Extract the [x, y] coordinate from the center of the cell holding the provided text.  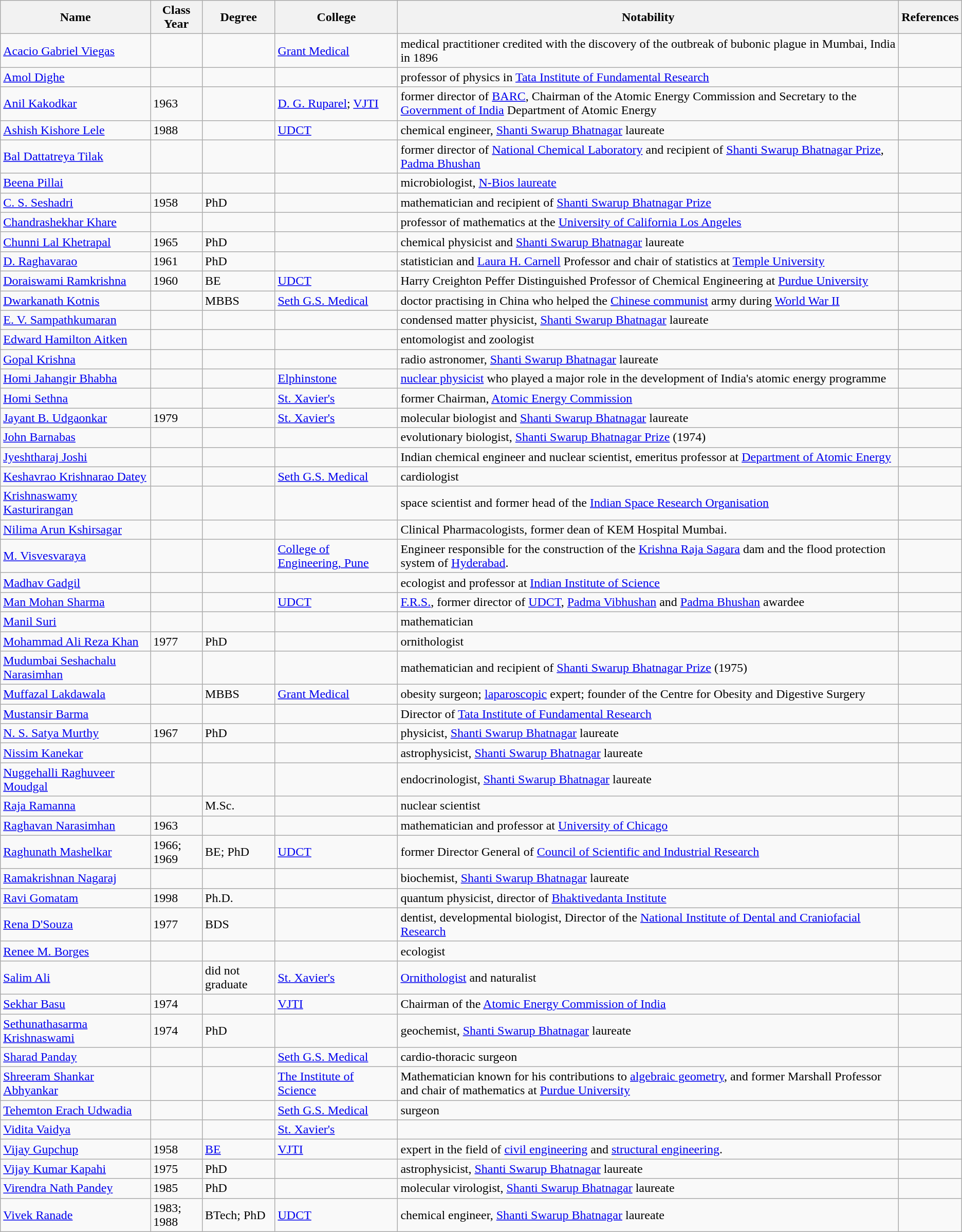
space scientist and former head of the Indian Space Research Organisation [649, 503]
Harry Creighton Peffer Distinguished Professor of Chemical Engineering at Purdue University [649, 281]
John Barnabas [76, 437]
1966; 1969 [177, 852]
statistician and Laura H. Carnell Professor and chair of statistics at Temple University [649, 261]
Director of Tata Institute of Fundamental Research [649, 714]
condensed matter physicist, Shanti Swarup Bhatnagar laureate [649, 320]
Ramakrishnan Nagaraj [76, 878]
Raja Ramanna [76, 806]
College [336, 17]
Jyeshtharaj Joshi [76, 457]
former Director General of Council of Scientific and Industrial Research [649, 852]
former director of BARC, Chairman of the Atomic Energy Commission and Secretary to the Government of India Department of Atomic Energy [649, 104]
mathematician [649, 621]
Shreeram Shankar Abhyankar [76, 1083]
dentist, developmental biologist, Director of the National Institute of Dental and Craniofacial Research [649, 924]
Vijay Gupchup [76, 1149]
Vidita Vaidya [76, 1130]
ecologist and professor at Indian Institute of Science [649, 582]
cardio-thoracic surgeon [649, 1057]
endocrinologist, Shanti Swarup Bhatnagar laureate [649, 779]
obesity surgeon; laparoscopic expert; founder of the Centre for Obesity and Digestive Surgery [649, 694]
Chunni Lal Khetrapal [76, 242]
Virendra Nath Pandey [76, 1188]
Mustansir Barma [76, 714]
biochemist, Shanti Swarup Bhatnagar laureate [649, 878]
Rena D'Souza [76, 924]
Mohammad Ali Reza Khan [76, 641]
ecologist [649, 951]
Degree [238, 17]
C. S. Seshadri [76, 203]
physicist, Shanti Swarup Bhatnagar laureate [649, 733]
College of Engineering, Pune [336, 556]
Krishnaswamy Kasturirangan [76, 503]
Vivek Ranade [76, 1215]
Mathematician known for his contributions to algebraic geometry, and former Marshall Professor and chair of mathematics at Purdue University [649, 1083]
Chairman of the Atomic Energy Commission of India [649, 1004]
N. S. Satya Murthy [76, 733]
former Chairman, Atomic Energy Commission [649, 398]
professor of mathematics at the University of California Los Angeles [649, 222]
evolutionary biologist, Shanti Swarup Bhatnagar Prize (1974) [649, 437]
Acacio Gabriel Viegas [76, 50]
Raghunath Mashelkar [76, 852]
surgeon [649, 1110]
professor of physics in Tata Institute of Fundamental Research [649, 77]
Name [76, 17]
1979 [177, 418]
1965 [177, 242]
Chandrashekhar Khare [76, 222]
chemical physicist and Shanti Swarup Bhatnagar laureate [649, 242]
microbiologist, N-Bios laureate [649, 183]
mathematician and recipient of Shanti Swarup Bhatnagar Prize [649, 203]
Nuggehalli Raghuveer Moudgal [76, 779]
Elphinstone [336, 379]
Engineer responsible for the construction of the Krishna Raja Sagara dam and the flood protection system of Hyderabad. [649, 556]
Sethunathasarma Krishnaswami [76, 1030]
Notability [649, 17]
Ph.D. [238, 898]
BDS [238, 924]
1961 [177, 261]
doctor practising in China who helped the Chinese communist army during World War II [649, 301]
Muffazal Lakdawala [76, 694]
Ashish Kishore Lele [76, 130]
Bal Dattatreya Tilak [76, 156]
Ravi Gomatam [76, 898]
geochemist, Shanti Swarup Bhatnagar laureate [649, 1030]
Edward Hamilton Aitken [76, 340]
Doraiswami Ramkrishna [76, 281]
BE; PhD [238, 852]
1983; 1988 [177, 1215]
Amol Dighe [76, 77]
Man Mohan Sharma [76, 602]
former director of National Chemical Laboratory and recipient of Shanti Swarup Bhatnagar Prize, Padma Bhushan [649, 156]
cardiologist [649, 476]
Vijay Kumar Kapahi [76, 1169]
Anil Kakodkar [76, 104]
ornithologist [649, 641]
entomologist and zoologist [649, 340]
Nissim Kanekar [76, 753]
Gopal Krishna [76, 359]
Dwarkanath Kotnis [76, 301]
quantum physicist, director of Bhaktivedanta Institute [649, 898]
Salim Ali [76, 978]
molecular virologist, Shanti Swarup Bhatnagar laureate [649, 1188]
Sharad Panday [76, 1057]
Jayant B. Udgaonkar [76, 418]
Clinical Pharmacologists, former dean of KEM Hospital Mumbai. [649, 529]
Tehemton Erach Udwadia [76, 1110]
Sekhar Basu [76, 1004]
References [930, 17]
D. Raghavarao [76, 261]
expert in the field of civil engineering and structural engineering. [649, 1149]
nuclear scientist [649, 806]
Homi Sethna [76, 398]
did not graduate [238, 978]
medical practitioner credited with the discovery of the outbreak of bubonic plague in Mumbai, India in 1896 [649, 50]
1975 [177, 1169]
Manil Suri [76, 621]
mathematician and professor at University of Chicago [649, 825]
ClassYear [177, 17]
Homi Jahangir Bhabha [76, 379]
1998 [177, 898]
E. V. Sampathkumaran [76, 320]
mathematician and recipient of Shanti Swarup Bhatnagar Prize (1975) [649, 668]
Renee M. Borges [76, 951]
Indian chemical engineer and nuclear scientist, emeritus professor at Department of Atomic Energy [649, 457]
1985 [177, 1188]
Nilima Arun Kshirsagar [76, 529]
M. Visvesvaraya [76, 556]
nuclear physicist who played a major role in the development of India's atomic energy programme [649, 379]
Mudumbai Seshachalu Narasimhan [76, 668]
BTech; PhD [238, 1215]
1960 [177, 281]
Beena Pillai [76, 183]
Keshavrao Krishnarao Datey [76, 476]
M.Sc. [238, 806]
Madhav Gadgil [76, 582]
1988 [177, 130]
The Institute of Science [336, 1083]
F.R.S., former director of UDCT, Padma Vibhushan and Padma Bhushan awardee [649, 602]
molecular biologist and Shanti Swarup Bhatnagar laureate [649, 418]
1967 [177, 733]
D. G. Ruparel; VJTI [336, 104]
Raghavan Narasimhan [76, 825]
radio astronomer, Shanti Swarup Bhatnagar laureate [649, 359]
Ornithologist and naturalist [649, 978]
